Scan for the cell matching the given text and deliver its [X, Y] coordinate at center. 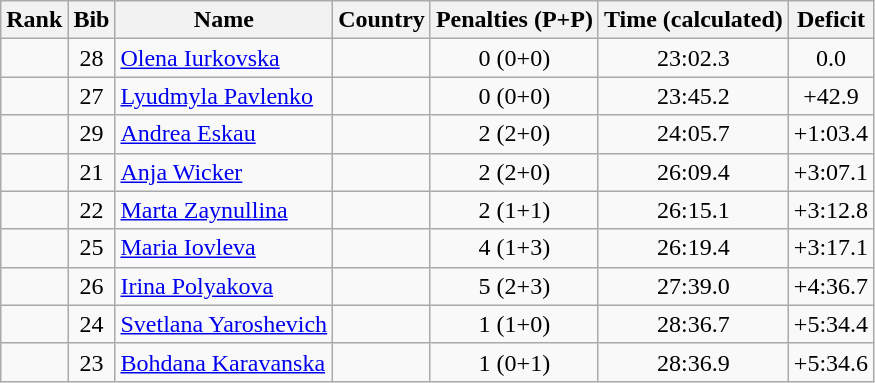
Rank [34, 20]
5 (2+3) [514, 286]
21 [92, 172]
1 (0+1) [514, 362]
Svetlana Yaroshevich [224, 324]
+4:36.7 [830, 286]
4 (1+3) [514, 248]
+5:34.4 [830, 324]
Bohdana Karavanska [224, 362]
23:45.2 [693, 96]
26:09.4 [693, 172]
+3:17.1 [830, 248]
+1:03.4 [830, 134]
26 [92, 286]
26:15.1 [693, 210]
27 [92, 96]
28:36.7 [693, 324]
Country [382, 20]
25 [92, 248]
22 [92, 210]
29 [92, 134]
26:19.4 [693, 248]
Lyudmyla Pavlenko [224, 96]
+3:07.1 [830, 172]
28 [92, 58]
1 (1+0) [514, 324]
Irina Polyakova [224, 286]
Olena Iurkovska [224, 58]
Bib [92, 20]
2 (1+1) [514, 210]
Time (calculated) [693, 20]
23 [92, 362]
Name [224, 20]
Anja Wicker [224, 172]
27:39.0 [693, 286]
0.0 [830, 58]
23:02.3 [693, 58]
Marta Zaynullina [224, 210]
Andrea Eskau [224, 134]
+5:34.6 [830, 362]
Deficit [830, 20]
+42.9 [830, 96]
28:36.9 [693, 362]
24:05.7 [693, 134]
Maria Iovleva [224, 248]
Penalties (P+P) [514, 20]
24 [92, 324]
+3:12.8 [830, 210]
